Return the [x, y] coordinate for the center point of the cell that contains the specified text.  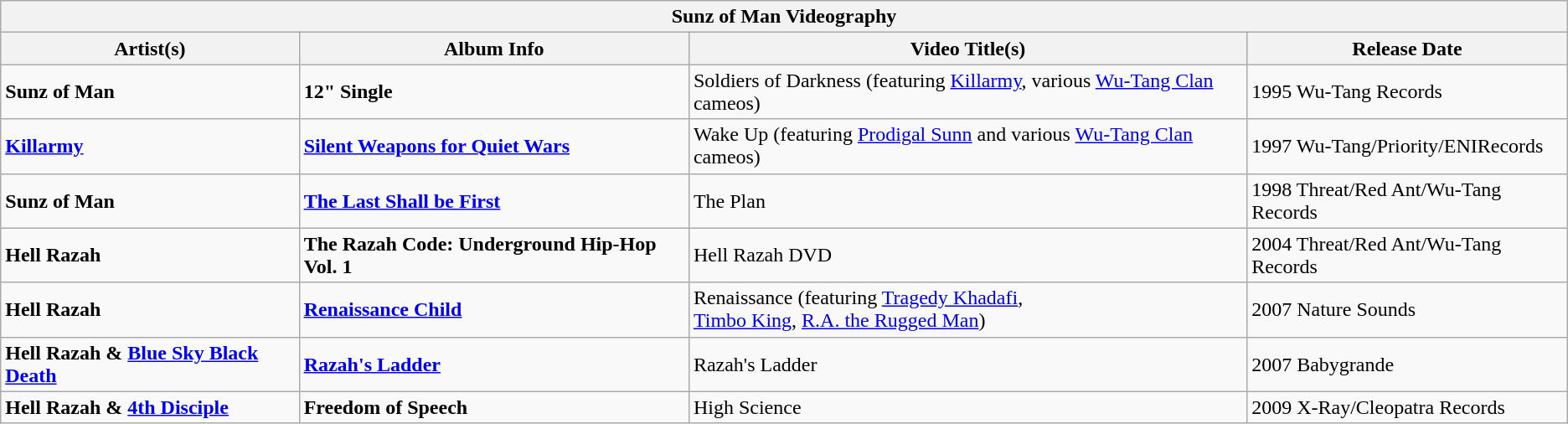
Wake Up (featuring Prodigal Sunn and various Wu-Tang Clan cameos) [967, 146]
Killarmy [150, 146]
High Science [967, 407]
1997 Wu-Tang/Priority/ENIRecords [1407, 146]
Renaissance (featuring Tragedy Khadafi,Timbo King, R.A. the Rugged Man) [967, 310]
12" Single [494, 92]
Freedom of Speech [494, 407]
The Razah Code: Underground Hip-Hop Vol. 1 [494, 255]
Artist(s) [150, 49]
Hell Razah DVD [967, 255]
Sunz of Man Videography [784, 17]
Hell Razah & Blue Sky Black Death [150, 364]
1995 Wu-Tang Records [1407, 92]
2004 Threat/Red Ant/Wu-Tang Records [1407, 255]
2007 Nature Sounds [1407, 310]
Renaissance Child [494, 310]
2009 X-Ray/Cleopatra Records [1407, 407]
The Last Shall be First [494, 201]
Silent Weapons for Quiet Wars [494, 146]
1998 Threat/Red Ant/Wu-Tang Records [1407, 201]
Release Date [1407, 49]
Soldiers of Darkness (featuring Killarmy, various Wu-Tang Clan cameos) [967, 92]
Hell Razah & 4th Disciple [150, 407]
Album Info [494, 49]
Video Title(s) [967, 49]
The Plan [967, 201]
2007 Babygrande [1407, 364]
